Pinpoint the cell where the given text exists, returning its (X, Y) midpoint coordinate. 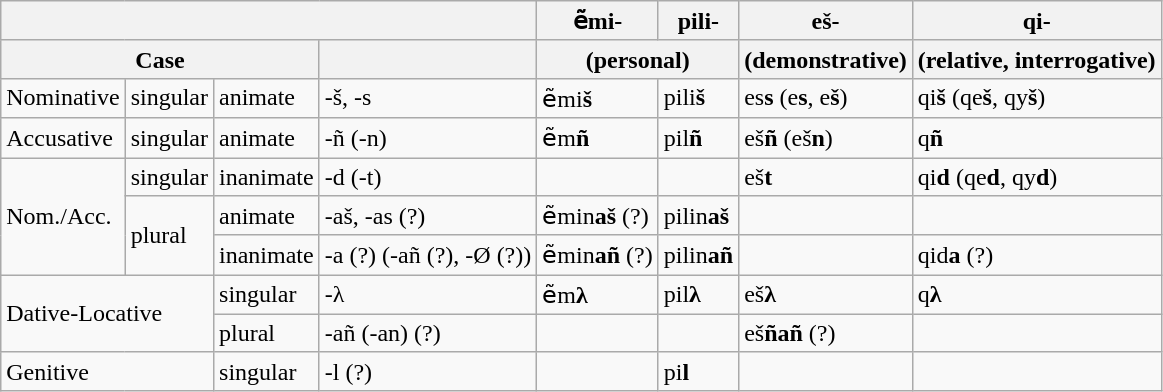
pilλ (698, 295)
ešñ (ešn) (826, 138)
Genitive (108, 371)
qi- (1036, 21)
Nom./Acc. (63, 216)
ẽmiš (598, 98)
-d (-t) (428, 177)
qida (?) (1036, 255)
Accusative (63, 138)
-λ (428, 295)
ešλ (826, 295)
eš- (826, 21)
-aš, -as (?) (428, 216)
ẽmλ (598, 295)
(demonstrative) (826, 59)
-a (?) (-añ (?), -Ø (?)) (428, 255)
pilinañ (698, 255)
ẽmi- (598, 21)
-l (?) (428, 371)
qiš (qeš, qyš) (1036, 98)
qñ (1036, 138)
qλ (1036, 295)
ẽminaš (?) (598, 216)
pil (698, 371)
ẽmñ (598, 138)
piliš (698, 98)
pilinaš (698, 216)
ess (es, eš) (826, 98)
(personal) (638, 59)
-š, -s (428, 98)
Case (160, 59)
Nominative (63, 98)
pilñ (698, 138)
-ñ (-n) (428, 138)
ešt (826, 177)
qid (qed, qyd) (1036, 177)
ešñañ (?) (826, 333)
ẽminañ (?) (598, 255)
Dative-Locative (108, 314)
-añ (-an) (?) (428, 333)
(relative, interrogative) (1036, 59)
pili- (698, 21)
